Return [X, Y] of the center of cell containing provided text 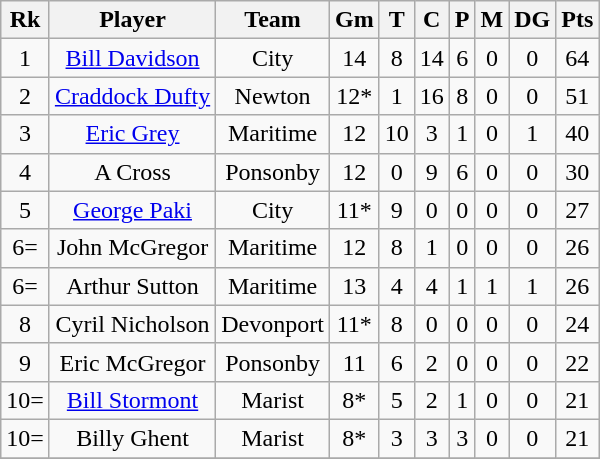
10 [396, 134]
DG [532, 20]
13 [354, 286]
George Paki [132, 210]
51 [578, 96]
16 [432, 96]
Bill Stormont [132, 400]
24 [578, 324]
Rk [26, 20]
Devonport [273, 324]
Player [132, 20]
A Cross [132, 172]
John McGregor [132, 248]
C [432, 20]
Team [273, 20]
Eric Grey [132, 134]
Pts [578, 20]
Bill Davidson [132, 58]
Arthur Sutton [132, 286]
27 [578, 210]
Newton [273, 96]
11 [354, 362]
12* [354, 96]
64 [578, 58]
P [462, 20]
22 [578, 362]
M [492, 20]
30 [578, 172]
40 [578, 134]
Eric McGregor [132, 362]
T [396, 20]
Cyril Nicholson [132, 324]
Craddock Dufty [132, 96]
Gm [354, 20]
Billy Ghent [132, 438]
